Pinpoint the cell where the given text exists, returning its (X, Y) midpoint coordinate. 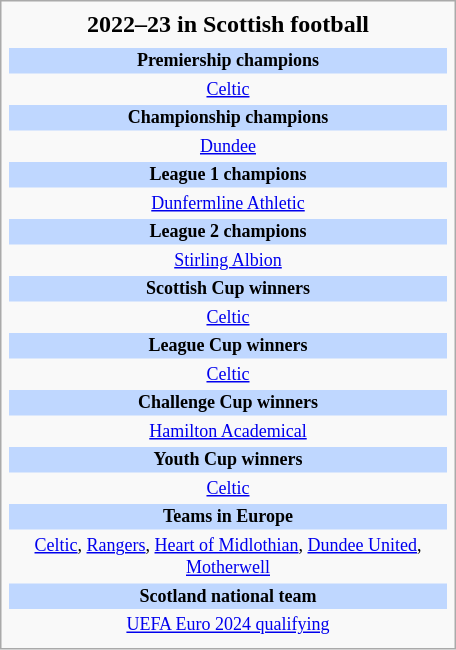
Championship champions (228, 118)
2022–23 in Scottish football (228, 24)
Challenge Cup winners (228, 403)
Hamilton Academical (228, 432)
Scotland national team (228, 597)
Dunfermline Athletic (228, 204)
Dundee (228, 147)
Teams in Europe (228, 517)
UEFA Euro 2024 qualifying (228, 625)
Stirling Albion (228, 261)
Scottish Cup winners (228, 289)
Youth Cup winners (228, 460)
Celtic, Rangers, Heart of Midlothian, Dundee United, Motherwell (228, 557)
League Cup winners (228, 346)
League 2 champions (228, 232)
League 1 champions (228, 175)
Premiership champions (228, 61)
